Locate the cell with the specified text and output its (X, Y) center coordinate. 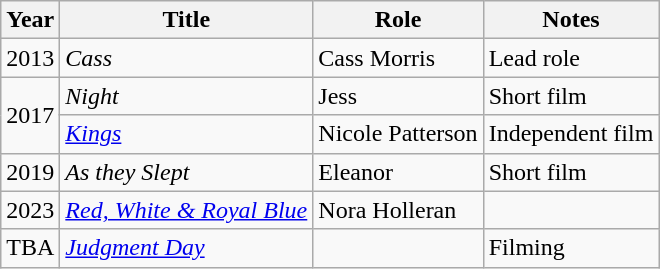
Red, White & Royal Blue (186, 210)
TBA (30, 248)
Nora Holleran (398, 210)
Judgment Day (186, 248)
2019 (30, 172)
Nicole Patterson (398, 134)
Kings (186, 134)
Notes (571, 20)
2023 (30, 210)
Night (186, 96)
Jess (398, 96)
As they Slept (186, 172)
Eleanor (398, 172)
Cass (186, 58)
Role (398, 20)
2013 (30, 58)
Lead role (571, 58)
Title (186, 20)
Year (30, 20)
Independent film (571, 134)
Cass Morris (398, 58)
2017 (30, 115)
Filming (571, 248)
